Return [x, y] of the center of cell containing provided text 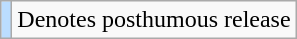
Denotes posthumous release [154, 20]
